Find where the given text appears and provide that cell's center as (X, Y) coordinate. 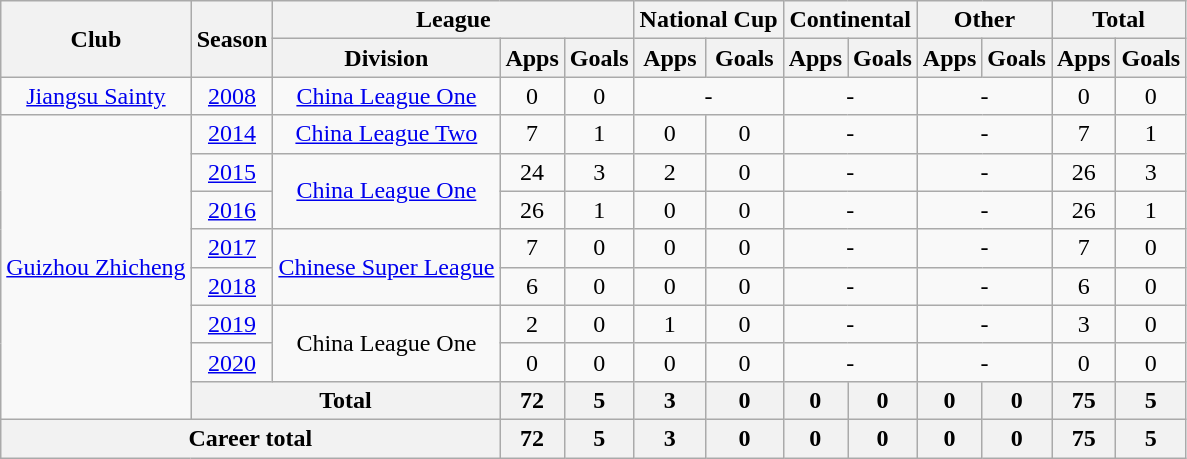
Continental (850, 20)
National Cup (708, 20)
Guizhou Zhicheng (96, 267)
2014 (232, 134)
2008 (232, 96)
Chinese Super League (386, 267)
Career total (250, 438)
League (454, 20)
Season (232, 39)
China League Two (386, 134)
24 (532, 172)
2017 (232, 248)
Jiangsu Sainty (96, 96)
Division (386, 58)
Club (96, 39)
2015 (232, 172)
Other (984, 20)
2018 (232, 286)
2016 (232, 210)
2019 (232, 324)
2020 (232, 362)
